Return the (X, Y) coordinate for the center point of the cell that contains the specified text.  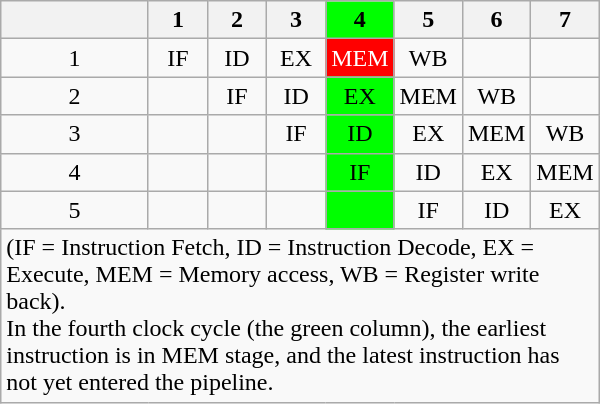
7 (565, 20)
6 (496, 20)
